Capture the cell that displays the provided text and extract its (x, y) central coordinate. 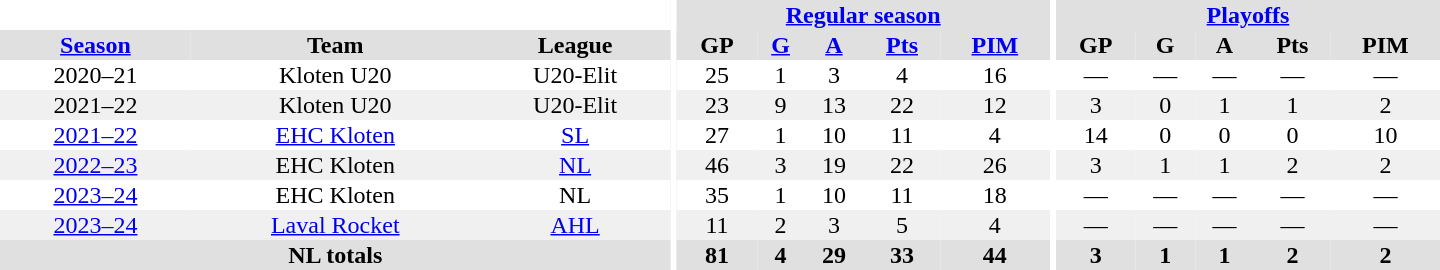
33 (902, 255)
26 (994, 165)
46 (717, 165)
35 (717, 195)
SL (576, 135)
14 (1096, 135)
81 (717, 255)
13 (834, 105)
44 (994, 255)
12 (994, 105)
5 (902, 225)
AHL (576, 225)
Regular season (863, 15)
League (576, 45)
9 (781, 105)
29 (834, 255)
2020–21 (96, 75)
2022–23 (96, 165)
Team (336, 45)
19 (834, 165)
16 (994, 75)
Season (96, 45)
25 (717, 75)
Playoffs (1248, 15)
23 (717, 105)
Laval Rocket (336, 225)
NL totals (336, 255)
18 (994, 195)
27 (717, 135)
